For the text-containing cell, return its midpoint in (x, y) coordinate format. 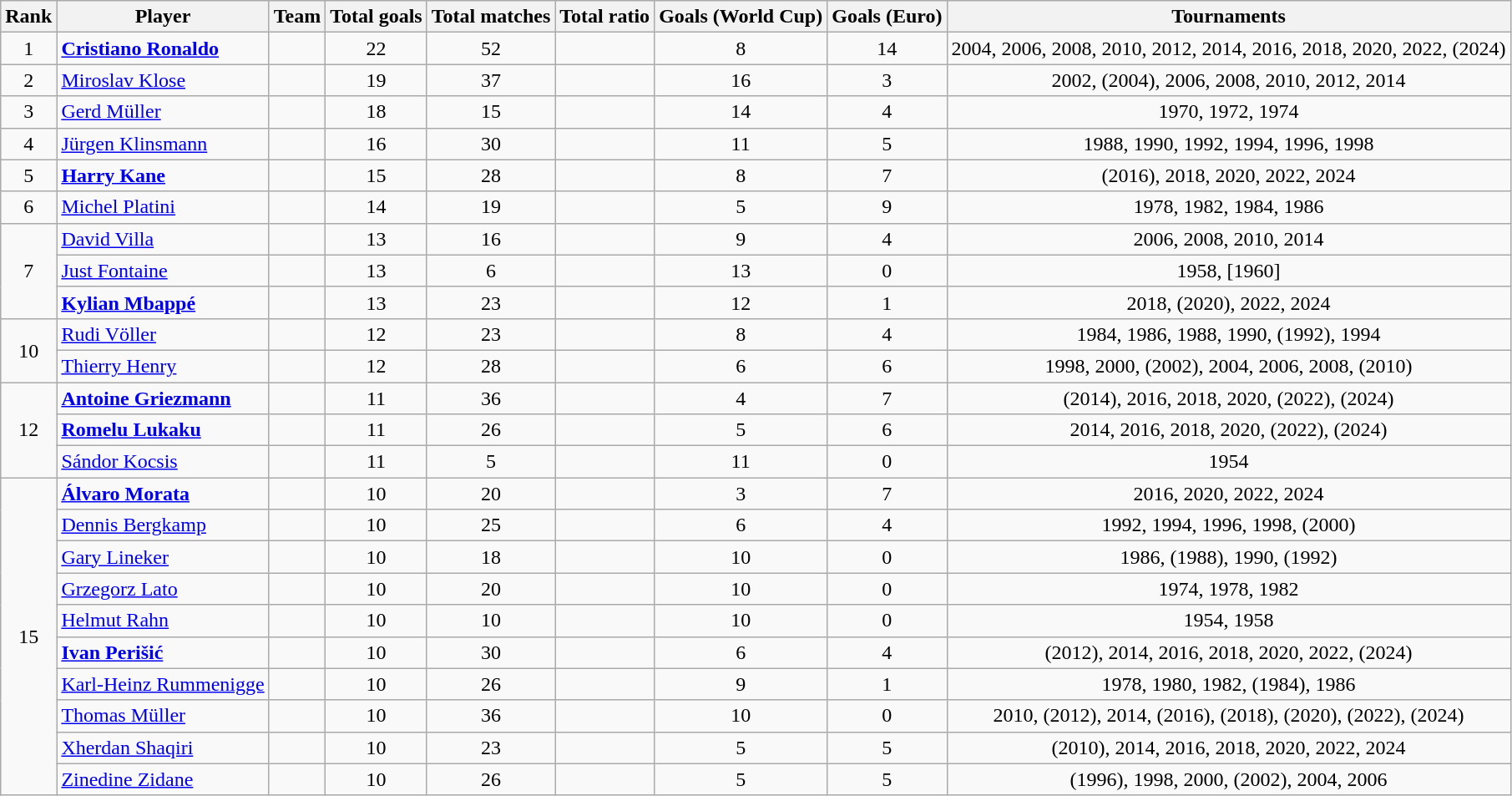
2014, 2016, 2018, 2020, (2022), (2024) (1229, 430)
Total goals (377, 17)
2010, (2012), 2014, (2016), (2018), (2020), (2022), (2024) (1229, 716)
Rank (28, 17)
1954, 1958 (1229, 621)
Antoine Griezmann (163, 398)
1958, [1960] (1229, 271)
1978, 1982, 1984, 1986 (1229, 207)
Michel Platini (163, 207)
Thomas Müller (163, 716)
Grzegorz Lato (163, 589)
(2016), 2018, 2020, 2022, 2024 (1229, 175)
Player (163, 17)
Total matches (491, 17)
Just Fontaine (163, 271)
Xherdan Shaqiri (163, 748)
22 (377, 48)
Thierry Henry (163, 366)
2006, 2008, 2010, 2014 (1229, 239)
Karl-Heinz Rummenigge (163, 684)
1970, 1972, 1974 (1229, 112)
Jürgen Klinsmann (163, 144)
Helmut Rahn (163, 621)
Gerd Müller (163, 112)
1992, 1994, 1996, 1998, (2000) (1229, 525)
2018, (2020), 2022, 2024 (1229, 302)
Zinedine Zidane (163, 779)
Dennis Bergkamp (163, 525)
Kylian Mbappé (163, 302)
1978, 1980, 1982, (1984), 1986 (1229, 684)
1988, 1990, 1992, 1994, 1996, 1998 (1229, 144)
2 (28, 80)
Sándor Kocsis (163, 462)
Cristiano Ronaldo (163, 48)
52 (491, 48)
Harry Kane (163, 175)
Goals (World Cup) (741, 17)
2004, 2006, 2008, 2010, 2012, 2014, 2016, 2018, 2020, 2022, (2024) (1229, 48)
Ivan Perišić (163, 652)
Rudi Völler (163, 334)
Miroslav Klose (163, 80)
1986, (1988), 1990, (1992) (1229, 557)
(2012), 2014, 2016, 2018, 2020, 2022, (2024) (1229, 652)
Tournaments (1229, 17)
(2014), 2016, 2018, 2020, (2022), (2024) (1229, 398)
Total ratio (604, 17)
25 (491, 525)
Goals (Euro) (887, 17)
Álvaro Morata (163, 494)
1998, 2000, (2002), 2004, 2006, 2008, (2010) (1229, 366)
(1996), 1998, 2000, (2002), 2004, 2006 (1229, 779)
Romelu Lukaku (163, 430)
2016, 2020, 2022, 2024 (1229, 494)
37 (491, 80)
Team (297, 17)
1974, 1978, 1982 (1229, 589)
(2010), 2014, 2016, 2018, 2020, 2022, 2024 (1229, 748)
1984, 1986, 1988, 1990, (1992), 1994 (1229, 334)
2002, (2004), 2006, 2008, 2010, 2012, 2014 (1229, 80)
Gary Lineker (163, 557)
David Villa (163, 239)
1954 (1229, 462)
